Return the [x, y] coordinate for the center point of the cell that contains the specified text.  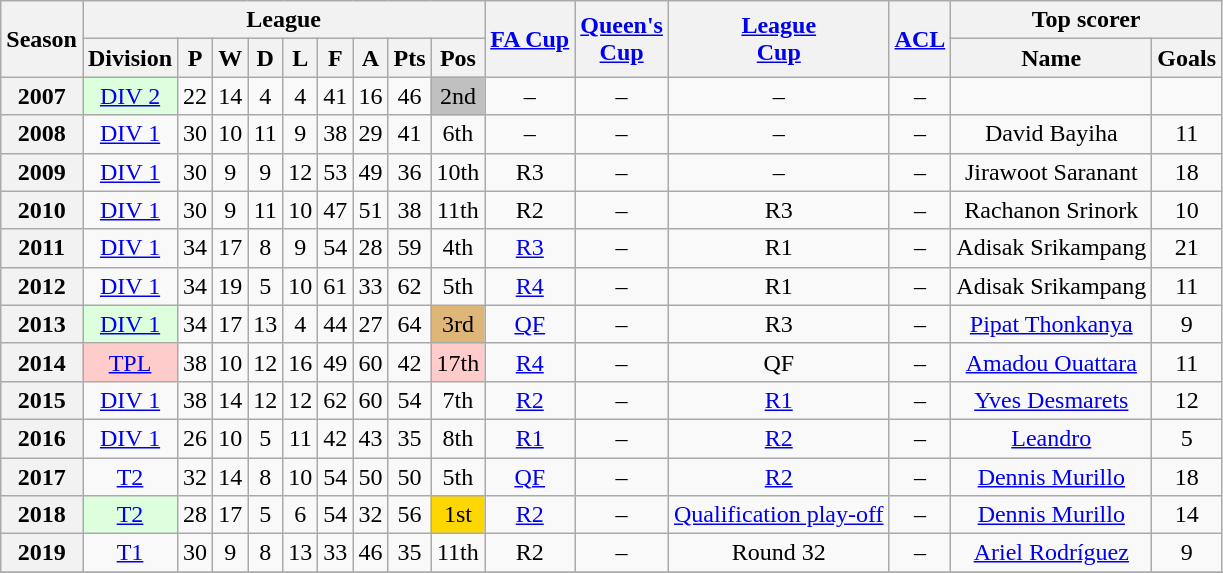
10th [458, 172]
2018 [42, 515]
22 [196, 96]
Pts [410, 58]
L [300, 58]
2009 [42, 172]
64 [410, 324]
League [283, 20]
2014 [42, 362]
T1 [130, 553]
8th [458, 438]
ACL [920, 39]
Jirawoot Saranant [1052, 172]
Yves Desmarets [1052, 400]
Queen'sCup [622, 39]
W [230, 58]
Qualification play-off [778, 515]
2016 [42, 438]
LeagueCup [778, 39]
P [196, 58]
2008 [42, 134]
D [266, 58]
6 [300, 515]
Pos [458, 58]
21 [1187, 248]
6th [458, 134]
4th [458, 248]
2017 [42, 477]
2012 [42, 286]
43 [370, 438]
27 [370, 324]
Goals [1187, 58]
David Bayiha [1052, 134]
29 [370, 134]
7th [458, 400]
F [336, 58]
Ariel Rodríguez [1052, 553]
Name [1052, 58]
1st [458, 515]
DIV 2 [130, 96]
44 [336, 324]
2010 [42, 210]
2nd [458, 96]
2013 [42, 324]
TPL [130, 362]
56 [410, 515]
17th [458, 362]
19 [230, 286]
2019 [42, 553]
Season [42, 39]
Rachanon Srinork [1052, 210]
A [370, 58]
Leandro [1052, 438]
Top scorer [1086, 20]
Division [130, 58]
Round 32 [778, 553]
2011 [42, 248]
26 [196, 438]
FA Cup [530, 39]
61 [336, 286]
36 [410, 172]
Pipat Thonkanya [1052, 324]
2015 [42, 400]
51 [370, 210]
3rd [458, 324]
2007 [42, 96]
Amadou Ouattara [1052, 362]
53 [336, 172]
47 [336, 210]
59 [410, 248]
